Search for the cell housing the specified text and yield its [X, Y] center coordinate. 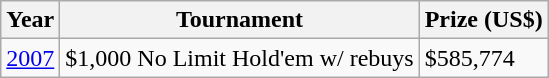
Tournament [240, 20]
$1,000 No Limit Hold'em w/ rebuys [240, 58]
$585,774 [484, 58]
Year [30, 20]
2007 [30, 58]
Prize (US$) [484, 20]
